Return (X, Y) of the center of cell containing provided text 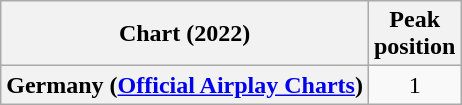
1 (414, 85)
Germany (Official Airplay Charts) (185, 85)
Chart (2022) (185, 34)
Peakposition (414, 34)
